Return [x, y] of the center of cell containing provided text 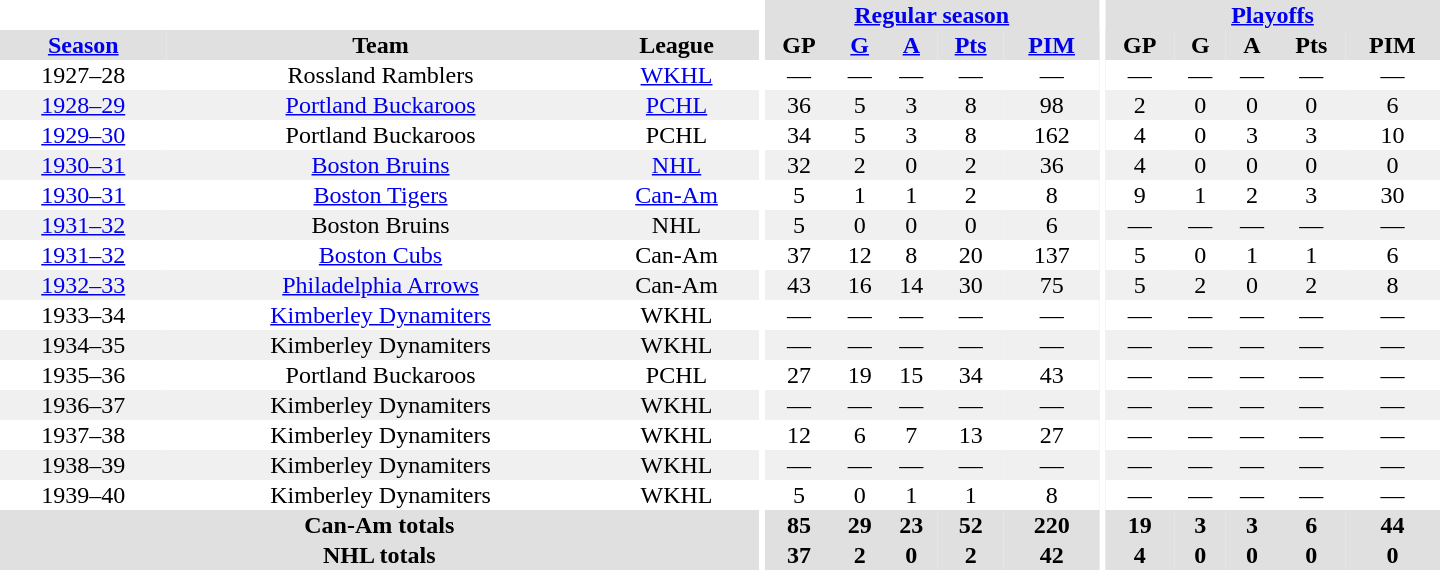
20 [970, 255]
15 [911, 375]
1927–28 [84, 75]
13 [970, 435]
42 [1052, 555]
Boston Tigers [381, 195]
1932–33 [84, 285]
7 [911, 435]
League [677, 45]
29 [860, 525]
75 [1052, 285]
1936–37 [84, 405]
10 [1392, 135]
9 [1140, 195]
NHL totals [380, 555]
Team [381, 45]
Regular season [932, 15]
98 [1052, 105]
44 [1392, 525]
137 [1052, 255]
32 [799, 165]
Philadelphia Arrows [381, 285]
23 [911, 525]
220 [1052, 525]
Boston Cubs [381, 255]
1937–38 [84, 435]
Rossland Ramblers [381, 75]
52 [970, 525]
85 [799, 525]
16 [860, 285]
162 [1052, 135]
Season [84, 45]
1938–39 [84, 465]
1933–34 [84, 315]
Can-Am totals [380, 525]
1934–35 [84, 345]
Playoffs [1272, 15]
14 [911, 285]
1935–36 [84, 375]
1929–30 [84, 135]
1939–40 [84, 495]
1928–29 [84, 105]
